Provide the (X, Y) coordinate of the cell's center where the given text is located.  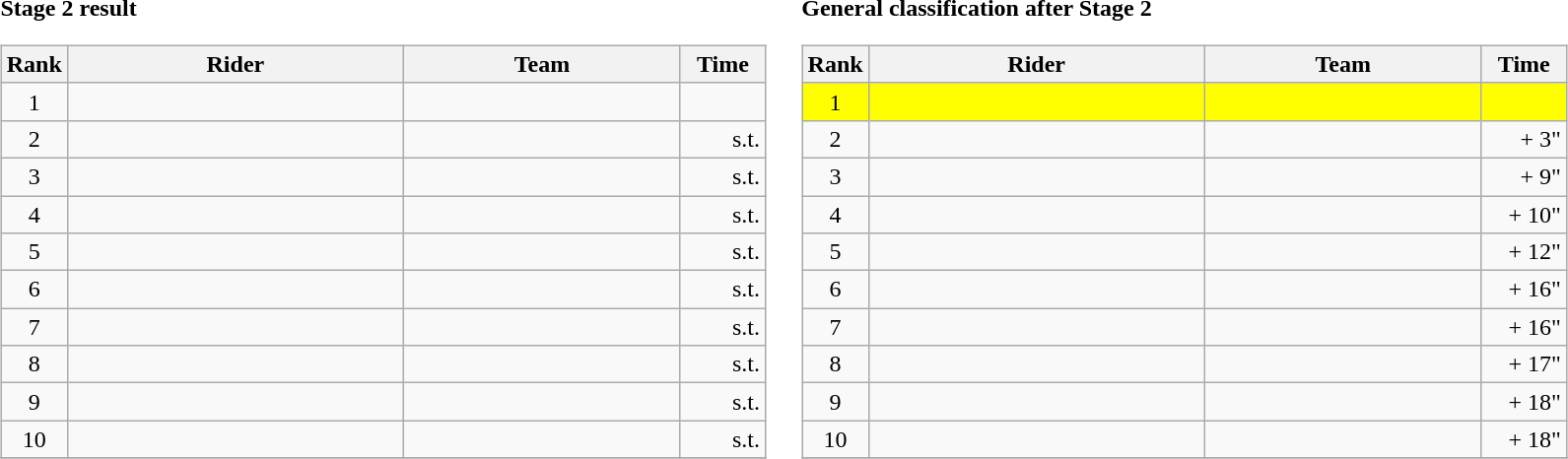
+ 10" (1524, 214)
+ 9" (1524, 176)
+ 3" (1524, 139)
+ 17" (1524, 364)
+ 12" (1524, 252)
